Identify which cell holds the provided text, then report its [X, Y] central coordinate. 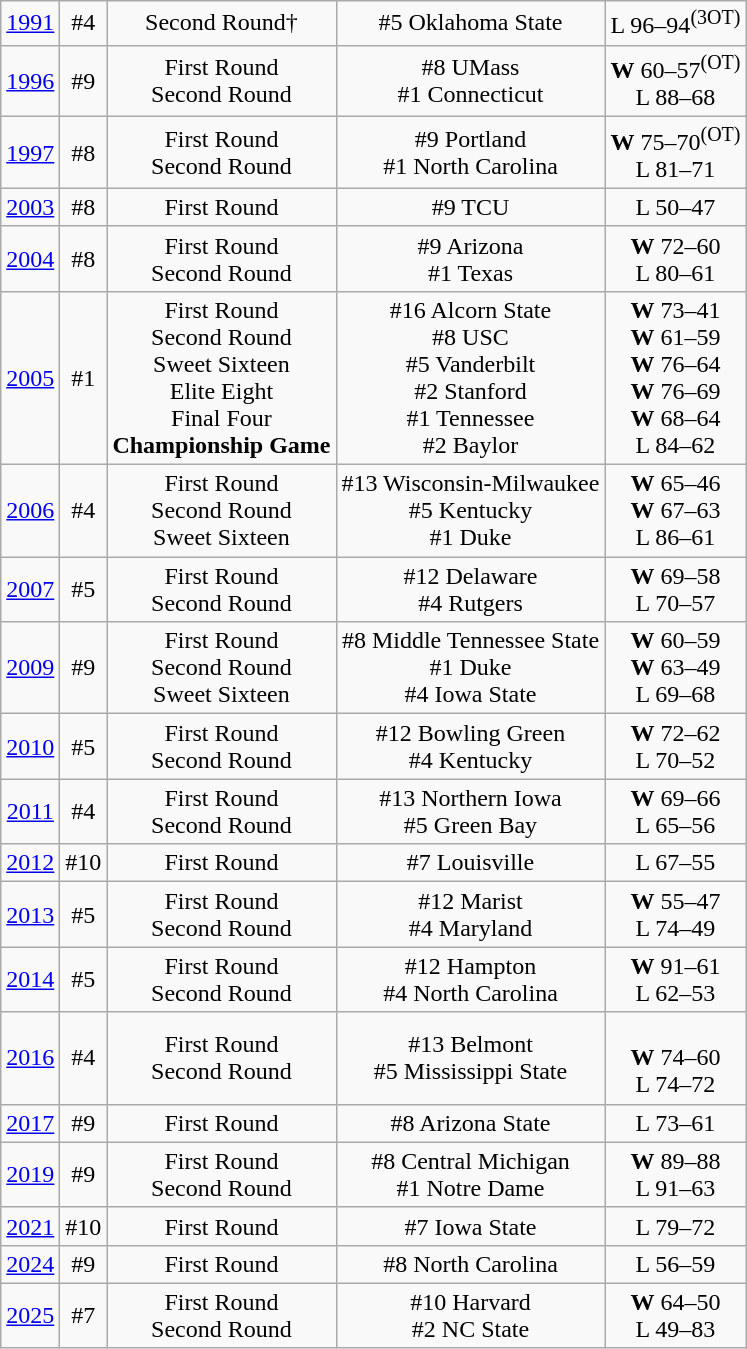
#7 [84, 1316]
#9 TCU [470, 207]
2024 [30, 1264]
W 89–88L 91–63 [676, 1174]
2013 [30, 914]
#8 Middle Tennessee State#1 Duke#4 Iowa State [470, 668]
#16 Alcorn State#8 USC#5 Vanderbilt#2 Stanford#1 Tennessee#2 Baylor [470, 378]
2007 [30, 590]
#1 [84, 378]
#7 Iowa State [470, 1226]
W 91–61L 62–53 [676, 980]
2016 [30, 1058]
2010 [30, 746]
L 56–59 [676, 1264]
#12 Marist#4 Maryland [470, 914]
L 67–55 [676, 863]
2019 [30, 1174]
#8 Central Michigan#1 Notre Dame [470, 1174]
2004 [30, 258]
W 60–59W 63–49L 69–68 [676, 668]
W 60–57(OT)L 88–68 [676, 81]
#13 Northern Iowa#5 Green Bay [470, 812]
W 65–46W 67–63L 86–61 [676, 511]
W 72–60L 80–61 [676, 258]
#7 Louisville [470, 863]
L 50–47 [676, 207]
#9 Arizona#1 Texas [470, 258]
Second Round† [222, 24]
1996 [30, 81]
2021 [30, 1226]
#8 UMass#1 Connecticut [470, 81]
W 75–70(OT) L 81–71 [676, 153]
#12 Delaware#4 Rutgers [470, 590]
W 74–60L 74–72 [676, 1058]
#8 Arizona State [470, 1123]
#8 North Carolina [470, 1264]
L 73–61 [676, 1123]
2011 [30, 812]
W 69–58 L 70–57 [676, 590]
W 69–66L 65–56 [676, 812]
#5 Oklahoma State [470, 24]
1991 [30, 24]
2003 [30, 207]
1997 [30, 153]
#12 Bowling Green#4 Kentucky [470, 746]
2009 [30, 668]
2012 [30, 863]
First RoundSecond RoundSweet SixteenElite EightFinal FourChampionship Game [222, 378]
2014 [30, 980]
#12 Hampton#4 North Carolina [470, 980]
#13 Belmont#5 Mississippi State [470, 1058]
2005 [30, 378]
W 55–47 L 74–49 [676, 914]
First Round Second Round [222, 1316]
2006 [30, 511]
2017 [30, 1123]
2025 [30, 1316]
W 73–41W 61–59W 76–64W 76–69W 68–64L 84–62 [676, 378]
W 72–62 L 70–52 [676, 746]
W 64–50 L 49–83 [676, 1316]
L 79–72 [676, 1226]
#9 Portland#1 North Carolina [470, 153]
#10 Harvard #2 NC State [470, 1316]
#13 Wisconsin-Milwaukee#5 Kentucky#1 Duke [470, 511]
L 96–94(3OT) [676, 24]
